Output the (X, Y) coordinate of the center of the cell containing the given text.  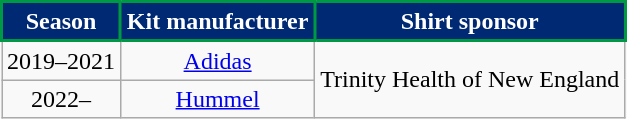
Season (62, 22)
2022– (62, 99)
Adidas (218, 60)
2019–2021 (62, 60)
Shirt sponsor (470, 22)
Trinity Health of New England (470, 80)
Hummel (218, 99)
Kit manufacturer (218, 22)
